Identify which cell holds the provided text, then report its (x, y) central coordinate. 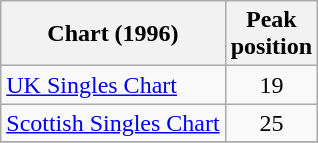
25 (271, 123)
UK Singles Chart (113, 85)
19 (271, 85)
Scottish Singles Chart (113, 123)
Peakposition (271, 34)
Chart (1996) (113, 34)
